For the text-containing cell, return its midpoint in [x, y] coordinate format. 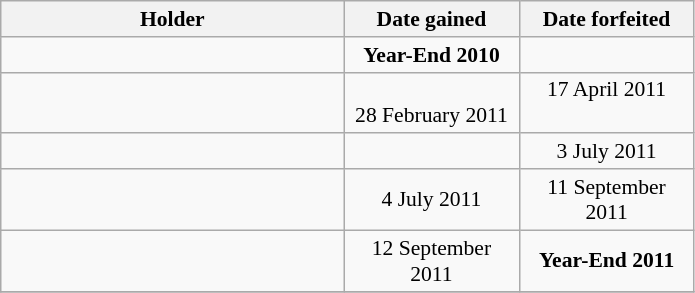
3 July 2011 [606, 152]
28 February 2011 [432, 102]
4 July 2011 [432, 200]
11 September 2011 [606, 200]
Date gained [432, 19]
12 September 2011 [432, 260]
Year-End 2010 [432, 55]
Holder [172, 19]
Date forfeited [606, 19]
17 April 2011 [606, 102]
Year-End 2011 [606, 260]
